Find where the given text appears and provide that cell's center as [X, Y] coordinate. 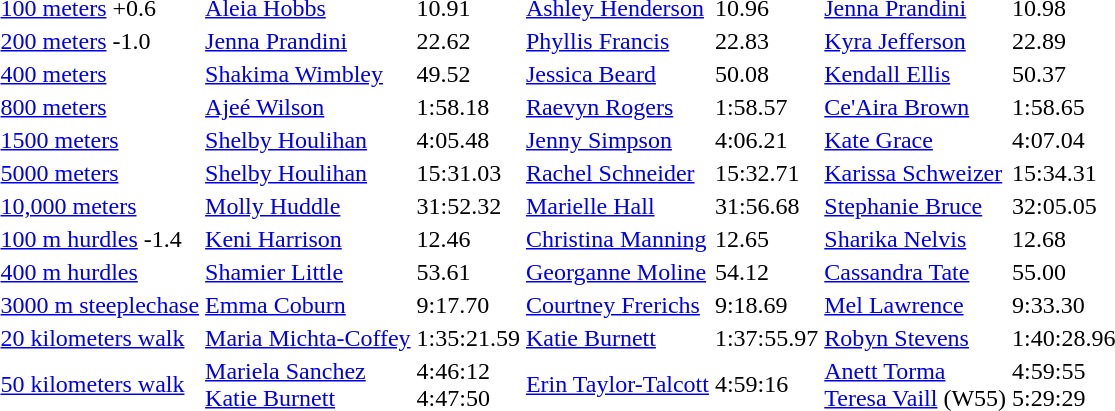
Mel Lawrence [916, 305]
Courtney Frerichs [617, 305]
Cassandra Tate [916, 272]
Sharika Nelvis [916, 239]
1:58.57 [766, 107]
Kyra Jefferson [916, 41]
15:31.03 [468, 173]
Jessica Beard [617, 74]
Georganne Moline [617, 272]
31:52.32 [468, 206]
Emma Coburn [308, 305]
Ce'Aira Brown [916, 107]
Jenna Prandini [308, 41]
Phyllis Francis [617, 41]
Stephanie Bruce [916, 206]
50.08 [766, 74]
9:17.70 [468, 305]
4:06.21 [766, 140]
9:18.69 [766, 305]
Ajeé Wilson [308, 107]
Marielle Hall [617, 206]
15:32.71 [766, 173]
Christina Manning [617, 239]
Keni Harrison [308, 239]
Kate Grace [916, 140]
Karissa Schweizer [916, 173]
22.62 [468, 41]
1:58.18 [468, 107]
Shakima Wimbley [308, 74]
31:56.68 [766, 206]
49.52 [468, 74]
1:37:55.97 [766, 338]
53.61 [468, 272]
1:35:21.59 [468, 338]
Raevyn Rogers [617, 107]
12.65 [766, 239]
Rachel Schneider [617, 173]
54.12 [766, 272]
12.46 [468, 239]
4:05.48 [468, 140]
Kendall Ellis [916, 74]
22.83 [766, 41]
Shamier Little [308, 272]
Robyn Stevens [916, 338]
Jenny Simpson [617, 140]
Molly Huddle [308, 206]
Maria Michta-Coffey [308, 338]
Katie Burnett [617, 338]
